Output the [X, Y] coordinate of the center of the cell containing the given text.  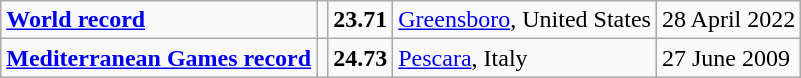
24.73 [360, 58]
27 June 2009 [728, 58]
Pescara, Italy [525, 58]
28 April 2022 [728, 20]
Greensboro, United States [525, 20]
Mediterranean Games record [159, 58]
23.71 [360, 20]
World record [159, 20]
